Determine the (X, Y) coordinate at the center of the cell enclosing the given text.  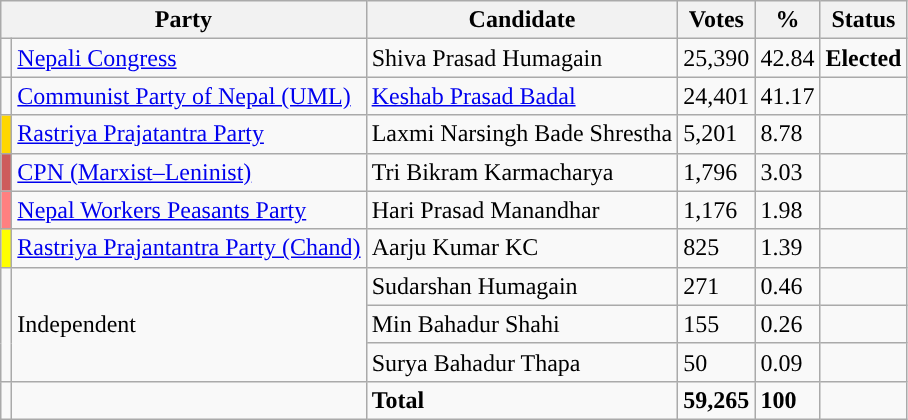
Surya Bahadur Thapa (522, 362)
0.46 (788, 286)
Party (184, 20)
271 (716, 286)
8.78 (788, 134)
Status (864, 20)
Tri Bikram Karmacharya (522, 172)
Hari Prasad Manandhar (522, 210)
59,265 (716, 400)
Communist Party of Nepal (UML) (189, 96)
1.39 (788, 248)
0.26 (788, 324)
% (788, 20)
Aarju Kumar KC (522, 248)
Elected (864, 58)
Sudarshan Humagain (522, 286)
1,796 (716, 172)
Keshab Prasad Badal (522, 96)
CPN (Marxist–Leninist) (189, 172)
42.84 (788, 58)
0.09 (788, 362)
Shiva Prasad Humagain (522, 58)
Min Bahadur Shahi (522, 324)
Laxmi Narsingh Bade Shrestha (522, 134)
1,176 (716, 210)
Nepali Congress (189, 58)
25,390 (716, 58)
50 (716, 362)
1.98 (788, 210)
825 (716, 248)
24,401 (716, 96)
41.17 (788, 96)
Total (522, 400)
155 (716, 324)
5,201 (716, 134)
Candidate (522, 20)
Rastriya Prajatantra Party (189, 134)
Votes (716, 20)
Nepal Workers Peasants Party (189, 210)
Rastriya Prajantantra Party (Chand) (189, 248)
Independent (189, 324)
100 (788, 400)
3.03 (788, 172)
